From the cell containing the given text, extract its center point as [X, Y] coordinate. 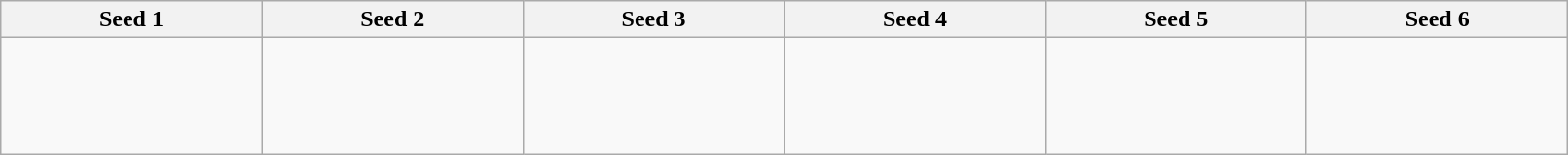
Seed 3 [653, 19]
Seed 5 [1176, 19]
Seed 1 [131, 19]
Seed 4 [915, 19]
Seed 2 [392, 19]
Seed 6 [1437, 19]
